From the cell containing the given text, extract its center point as [x, y] coordinate. 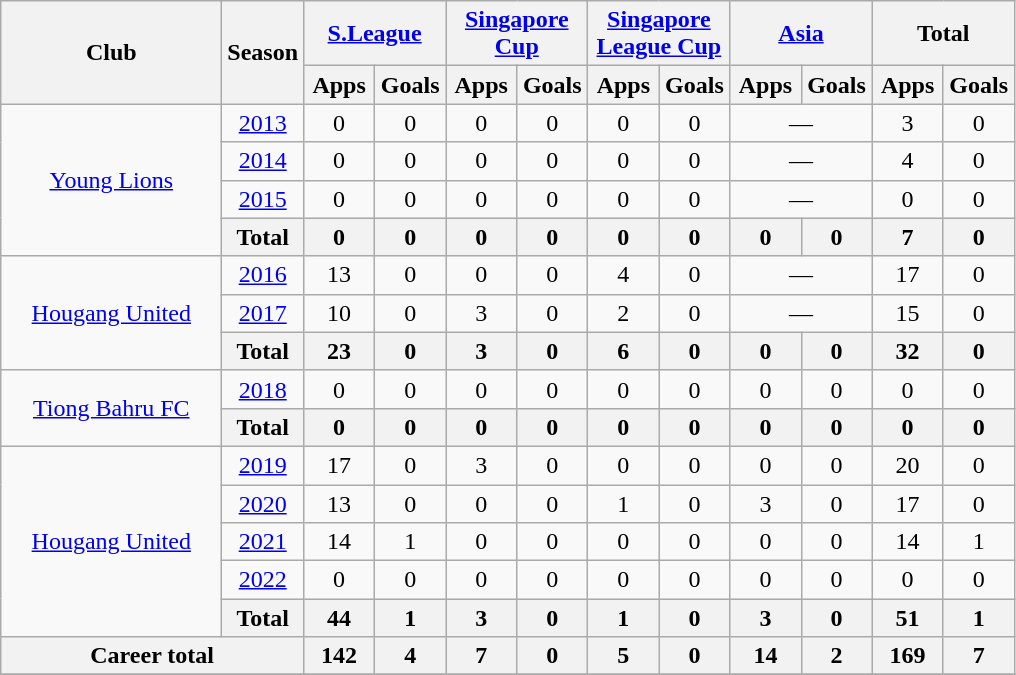
23 [340, 351]
44 [340, 618]
2020 [263, 503]
2016 [263, 275]
2017 [263, 313]
5 [624, 656]
10 [340, 313]
2014 [263, 161]
2013 [263, 123]
2015 [263, 199]
2021 [263, 542]
Season [263, 52]
142 [340, 656]
15 [908, 313]
Young Lions [112, 180]
20 [908, 465]
SingaporeLeague Cup [659, 34]
Club [112, 52]
2022 [263, 580]
6 [624, 351]
Singapore Cup [517, 34]
Tiong Bahru FC [112, 408]
S.League [375, 34]
Asia [801, 34]
51 [908, 618]
Career total [152, 656]
32 [908, 351]
169 [908, 656]
2018 [263, 389]
2019 [263, 465]
